Return the [X, Y] coordinate for the center point of the cell that contains the specified text.  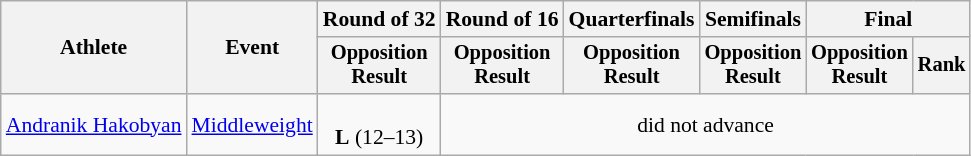
L (12–13) [380, 124]
Semifinals [754, 19]
Round of 32 [380, 19]
Middleweight [252, 124]
Event [252, 48]
Rank [942, 66]
Round of 16 [502, 19]
Andranik Hakobyan [94, 124]
Final [888, 19]
did not advance [706, 124]
Athlete [94, 48]
Quarterfinals [632, 19]
